Extract the (X, Y) coordinate from the center of the cell holding the provided text.  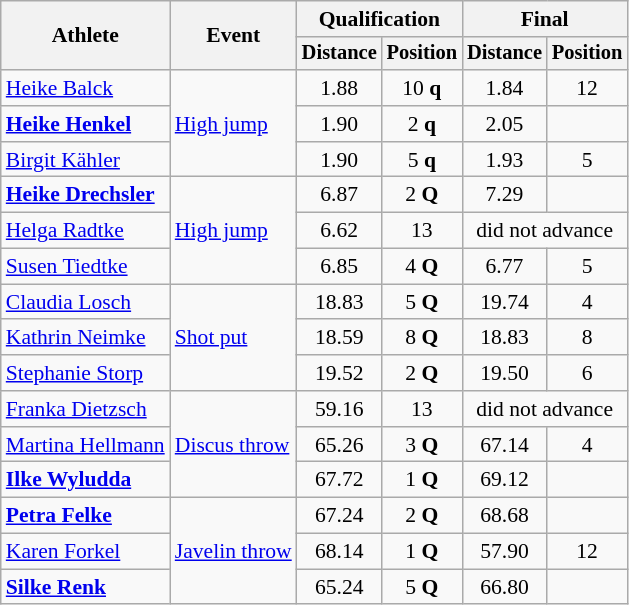
68.68 (504, 516)
6.87 (340, 195)
7.29 (504, 195)
65.26 (340, 445)
5 q (422, 160)
19.52 (340, 373)
68.14 (340, 552)
8 Q (422, 338)
2 q (422, 124)
Heike Drechsler (86, 195)
2.05 (504, 124)
65.24 (340, 587)
1.93 (504, 160)
6.77 (504, 267)
Heike Balck (86, 88)
Ilke Wyludda (86, 480)
59.16 (340, 409)
Karen Forkel (86, 552)
6 (587, 373)
10 q (422, 88)
18.59 (340, 338)
Qualification (380, 19)
Birgit Kähler (86, 160)
3 Q (422, 445)
8 (587, 338)
19.50 (504, 373)
Stephanie Storp (86, 373)
Kathrin Neimke (86, 338)
Franka Dietzsch (86, 409)
1.88 (340, 88)
Petra Felke (86, 516)
19.74 (504, 302)
67.14 (504, 445)
Javelin throw (234, 552)
Heike Henkel (86, 124)
Martina Hellmann (86, 445)
Athlete (86, 36)
66.80 (504, 587)
Silke Renk (86, 587)
1.84 (504, 88)
57.90 (504, 552)
67.72 (340, 480)
Event (234, 36)
Shot put (234, 338)
69.12 (504, 480)
Discus throw (234, 444)
6.62 (340, 231)
4 Q (422, 267)
6.85 (340, 267)
67.24 (340, 516)
Final (544, 19)
Claudia Losch (86, 302)
Helga Radtke (86, 231)
Susen Tiedtke (86, 267)
